For the text-containing cell, return its midpoint in (x, y) coordinate format. 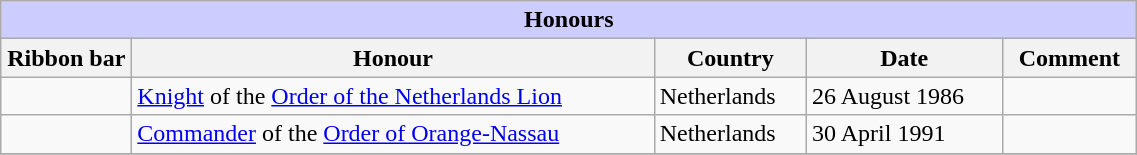
26 August 1986 (905, 96)
Comment (1070, 58)
Knight of the Order of the Netherlands Lion (393, 96)
30 April 1991 (905, 134)
Country (730, 58)
Ribbon bar (66, 58)
Honours (569, 20)
Honour (393, 58)
Date (905, 58)
Commander of the Order of Orange-Nassau (393, 134)
